Find where the given text appears and provide that cell's center as [X, Y] coordinate. 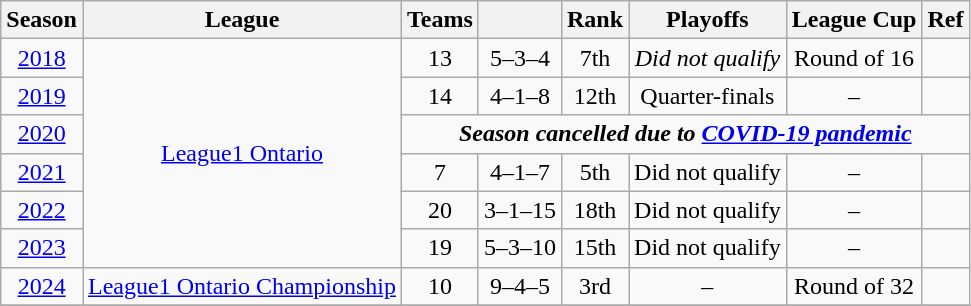
Ref [946, 20]
5–3–4 [520, 58]
League Cup [854, 20]
Season [42, 20]
4–1–7 [520, 172]
2024 [42, 286]
15th [594, 248]
18th [594, 210]
5th [594, 172]
League1 Ontario Championship [242, 286]
3–1–15 [520, 210]
10 [440, 286]
2019 [42, 96]
Rank [594, 20]
7 [440, 172]
7th [594, 58]
3rd [594, 286]
Round of 32 [854, 286]
2021 [42, 172]
5–3–10 [520, 248]
Season cancelled due to COVID-19 pandemic [686, 134]
Quarter-finals [708, 96]
4–1–8 [520, 96]
League [242, 20]
19 [440, 248]
Teams [440, 20]
13 [440, 58]
14 [440, 96]
2018 [42, 58]
2022 [42, 210]
9–4–5 [520, 286]
20 [440, 210]
League1 Ontario [242, 153]
12th [594, 96]
2020 [42, 134]
Playoffs [708, 20]
Round of 16 [854, 58]
2023 [42, 248]
